Extract the [X, Y] coordinate from the center of the cell holding the provided text.  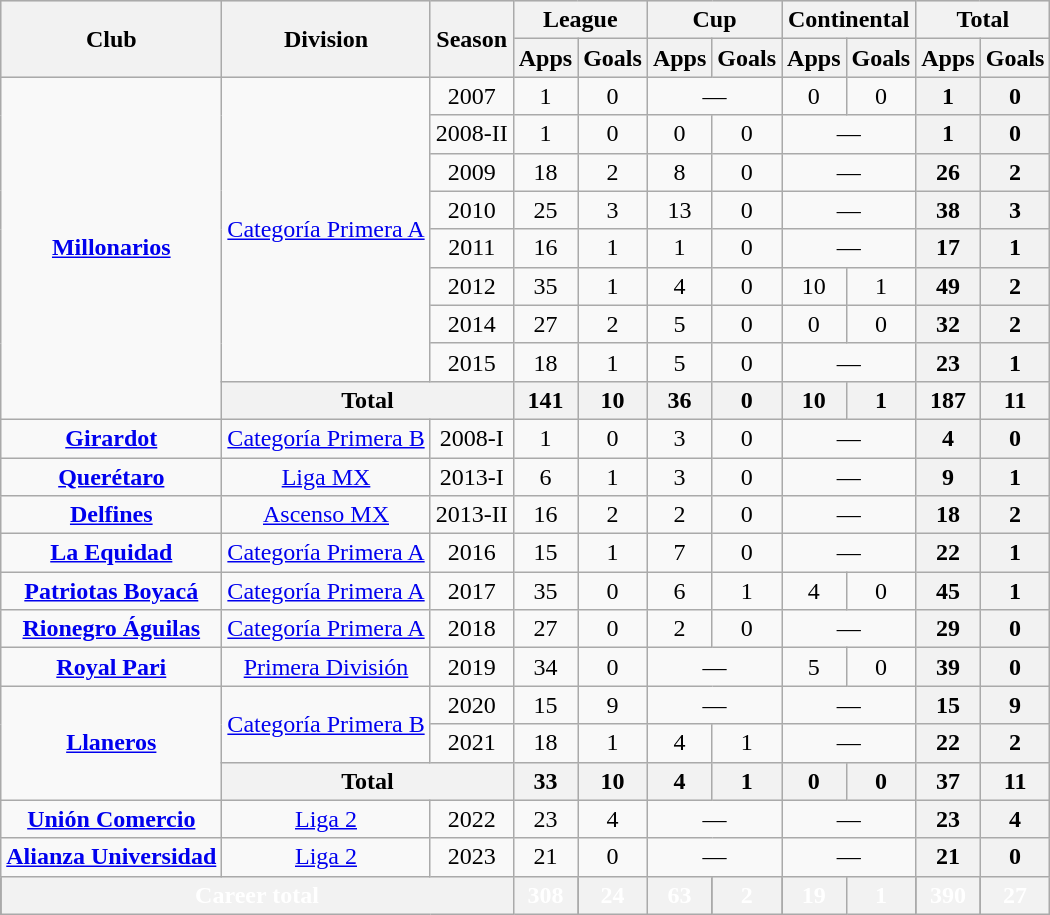
Patriotas Boyacá [112, 591]
2019 [472, 667]
Delfines [112, 515]
45 [948, 591]
2017 [472, 591]
63 [679, 895]
7 [679, 553]
Querétaro [112, 477]
2016 [472, 553]
2008-II [472, 134]
13 [679, 210]
2008-I [472, 438]
2013-I [472, 477]
Unión Comercio [112, 819]
141 [545, 400]
24 [613, 895]
308 [545, 895]
Alianza Universidad [112, 857]
Millonarios [112, 248]
2022 [472, 819]
Liga MX [326, 477]
Club [112, 39]
Continental [849, 20]
390 [948, 895]
29 [948, 629]
38 [948, 210]
49 [948, 286]
2007 [472, 96]
39 [948, 667]
2011 [472, 248]
33 [545, 781]
Girardot [112, 438]
2012 [472, 286]
Season [472, 39]
19 [814, 895]
2018 [472, 629]
2023 [472, 857]
36 [679, 400]
La Equidad [112, 553]
2015 [472, 362]
2009 [472, 172]
League [580, 20]
2013-II [472, 515]
2021 [472, 743]
2020 [472, 705]
Ascenso MX [326, 515]
Career total [257, 895]
Llaneros [112, 743]
17 [948, 248]
Rionegro Águilas [112, 629]
2010 [472, 210]
34 [545, 667]
26 [948, 172]
2014 [472, 324]
25 [545, 210]
8 [679, 172]
Division [326, 39]
Cup [714, 20]
Royal Pari [112, 667]
187 [948, 400]
Primera División [326, 667]
37 [948, 781]
32 [948, 324]
